Determine the (x, y) coordinate at the center of the cell enclosing the given text.  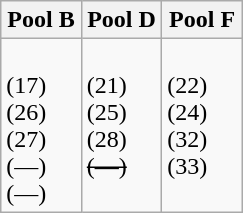
Pool F (202, 20)
(21) (25) (28) (—) (122, 126)
Pool D (122, 20)
Pool B (42, 20)
(22) (24) (32) (33) (202, 126)
(17) (26) (27) (—) (—) (42, 126)
